Locate the cell with the specified text and output its (X, Y) center coordinate. 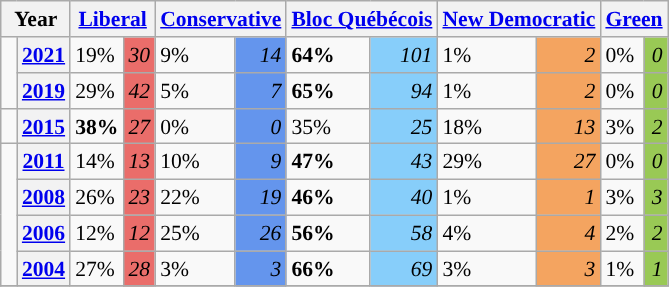
66% (328, 269)
New Democratic (518, 19)
Green (634, 19)
2019 (44, 91)
46% (328, 197)
9 (260, 162)
19% (96, 55)
2011 (44, 162)
14% (96, 162)
23 (139, 197)
9% (195, 55)
2015 (44, 126)
14 (260, 55)
25 (404, 126)
7 (260, 91)
19 (260, 197)
94 (404, 91)
35% (328, 126)
64% (328, 55)
2021 (44, 55)
42 (139, 91)
Conservative (220, 19)
18% (486, 126)
56% (328, 233)
101 (404, 55)
Liberal (112, 19)
30 (139, 55)
2006 (44, 233)
58 (404, 233)
12 (139, 233)
2004 (44, 269)
69 (404, 269)
4 (568, 233)
38% (96, 126)
Bloc Québécois (362, 19)
65% (328, 91)
40 (404, 197)
5% (195, 91)
12% (96, 233)
26% (96, 197)
Year (36, 19)
43 (404, 162)
22% (195, 197)
26 (260, 233)
10% (195, 162)
27% (96, 269)
4% (486, 233)
2% (622, 233)
47% (328, 162)
28 (139, 269)
25% (195, 233)
2008 (44, 197)
